Capture the cell that displays the provided text and extract its [X, Y] central coordinate. 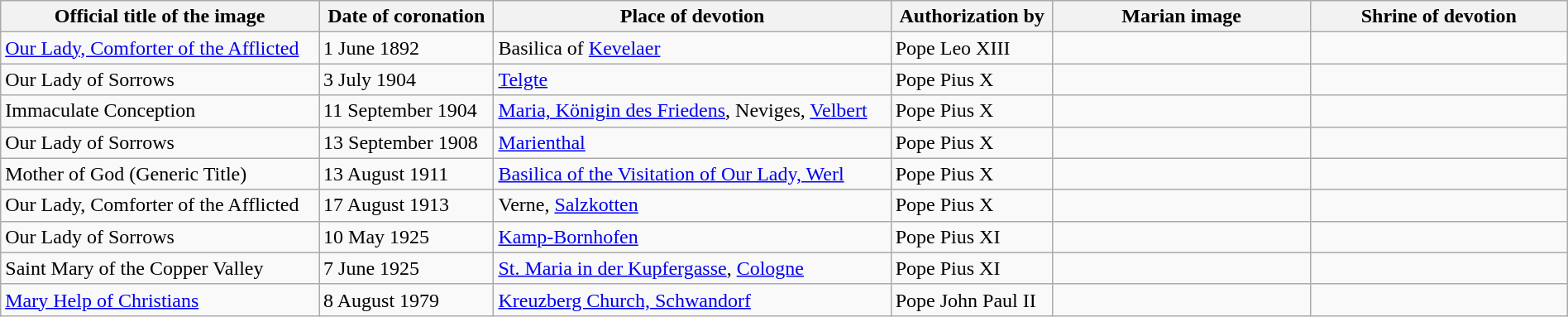
Pope John Paul II [972, 300]
3 July 1904 [407, 79]
Authorization by [972, 17]
St. Maria in der Kupfergasse, Cologne [692, 268]
Basilica of the Visitation of Our Lady, Werl [692, 174]
Maria, Königin des Friedens, Neviges, Velbert [692, 111]
Immaculate Conception [160, 111]
13 September 1908 [407, 142]
Shrine of devotion [1439, 17]
7 June 1925 [407, 268]
Marian image [1181, 17]
Official title of the image [160, 17]
Saint Mary of the Copper Valley [160, 268]
Place of devotion [692, 17]
Kreuzberg Church, Schwandorf [692, 300]
13 August 1911 [407, 174]
17 August 1913 [407, 205]
Marienthal [692, 142]
11 September 1904 [407, 111]
10 May 1925 [407, 237]
Verne, Salzkotten [692, 205]
Mother of God (Generic Title) [160, 174]
Telgte [692, 79]
Basilica of Kevelaer [692, 48]
Kamp-Bornhofen [692, 237]
Date of coronation [407, 17]
1 June 1892 [407, 48]
Mary Help of Christians [160, 300]
Pope Leo XIII [972, 48]
8 August 1979 [407, 300]
